Return the (x, y) coordinate for the center point of the cell that contains the specified text.  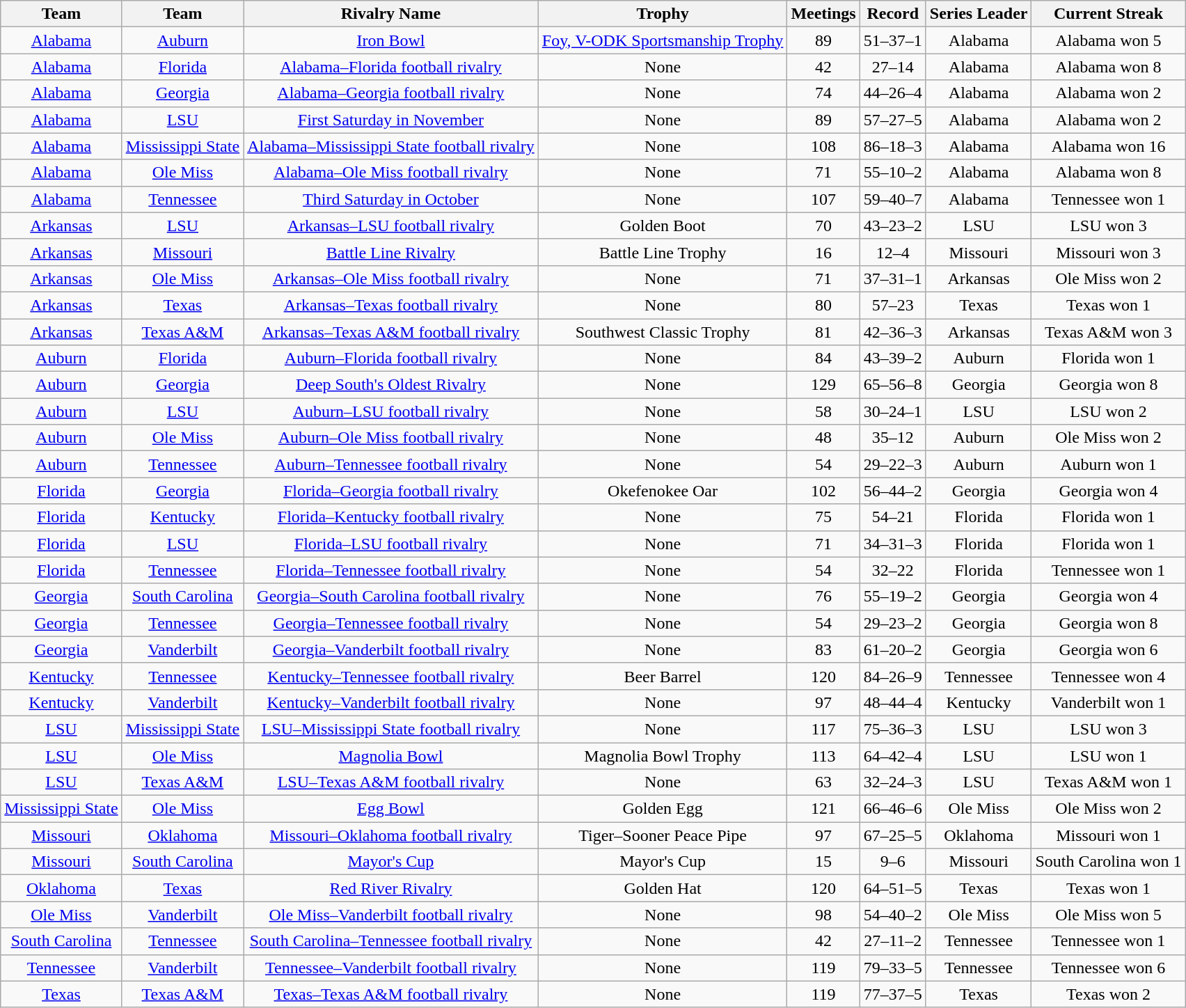
South Carolina won 1 (1108, 862)
58 (823, 411)
Florida–Georgia football rivalry (391, 491)
Texas A&M won 1 (1108, 782)
Record (892, 14)
79–33–5 (892, 968)
Auburn–Tennessee football rivalry (391, 464)
Egg Bowl (391, 809)
Tiger–Sooner Peace Pipe (663, 835)
55–10–2 (892, 173)
Georgia–Tennessee football rivalry (391, 623)
29–23–2 (892, 623)
Alabama–Mississippi State football rivalry (391, 146)
LSU–Mississippi State football rivalry (391, 729)
61–20–2 (892, 649)
32–22 (892, 570)
Georgia won 6 (1108, 649)
Tennessee–Vanderbilt football rivalry (391, 968)
Auburn won 1 (1108, 464)
44–26–4 (892, 93)
Kentucky–Vanderbilt football rivalry (391, 702)
Vanderbilt won 1 (1108, 702)
Arkansas–Texas A&M football rivalry (391, 332)
Magnolia Bowl (391, 755)
Alabama won 5 (1108, 40)
Battle Line Rivalry (391, 252)
Georgia–Vanderbilt football rivalry (391, 649)
65–56–8 (892, 385)
83 (823, 649)
Golden Boot (663, 226)
Missouri–Oklahoma football rivalry (391, 835)
Missouri won 3 (1108, 252)
76 (823, 597)
84–26–9 (892, 676)
Missouri won 1 (1108, 835)
Magnolia Bowl Trophy (663, 755)
75 (823, 517)
Alabama–Florida football rivalry (391, 67)
80 (823, 305)
Alabama–Georgia football rivalry (391, 93)
Trophy (663, 14)
Alabama won 16 (1108, 146)
Southwest Classic Trophy (663, 332)
South Carolina–Tennessee football rivalry (391, 941)
Auburn–Florida football rivalry (391, 359)
129 (823, 385)
63 (823, 782)
Auburn–Ole Miss football rivalry (391, 438)
42–36–3 (892, 332)
Ole Miss–Vanderbilt football rivalry (391, 915)
Okefenokee Oar (663, 491)
Florida–Kentucky football rivalry (391, 517)
Iron Bowl (391, 40)
Foy, V-ODK Sportsmanship Trophy (663, 40)
37–31–1 (892, 278)
27–11–2 (892, 941)
Texas won 2 (1108, 994)
66–46–6 (892, 809)
Georgia–South Carolina football rivalry (391, 597)
102 (823, 491)
Tennessee won 4 (1108, 676)
43–39–2 (892, 359)
56–44–2 (892, 491)
Series Leader (979, 14)
55–19–2 (892, 597)
64–51–5 (892, 888)
27–14 (892, 67)
Alabama–Ole Miss football rivalry (391, 173)
Auburn–LSU football rivalry (391, 411)
86–18–3 (892, 146)
57–27–5 (892, 120)
Tennessee won 6 (1108, 968)
Kentucky–Tennessee football rivalry (391, 676)
121 (823, 809)
48–44–4 (892, 702)
75–36–3 (892, 729)
Rivalry Name (391, 14)
Arkansas–Ole Miss football rivalry (391, 278)
29–22–3 (892, 464)
12–4 (892, 252)
9–6 (892, 862)
LSU won 1 (1108, 755)
Meetings (823, 14)
First Saturday in November (391, 120)
51–37–1 (892, 40)
Florida–Tennessee football rivalry (391, 570)
35–12 (892, 438)
67–25–5 (892, 835)
107 (823, 199)
LSU–Texas A&M football rivalry (391, 782)
54–40–2 (892, 915)
117 (823, 729)
Deep South's Oldest Rivalry (391, 385)
70 (823, 226)
113 (823, 755)
30–24–1 (892, 411)
Red River Rivalry (391, 888)
Arkansas–Texas football rivalry (391, 305)
108 (823, 146)
48 (823, 438)
Beer Barrel (663, 676)
15 (823, 862)
74 (823, 93)
16 (823, 252)
54–21 (892, 517)
Battle Line Trophy (663, 252)
Current Streak (1108, 14)
Ole Miss won 5 (1108, 915)
Third Saturday in October (391, 199)
LSU won 2 (1108, 411)
64–42–4 (892, 755)
77–37–5 (892, 994)
Golden Hat (663, 888)
43–23–2 (892, 226)
32–24–3 (892, 782)
57–23 (892, 305)
34–31–3 (892, 544)
84 (823, 359)
Golden Egg (663, 809)
Florida–LSU football rivalry (391, 544)
Texas–Texas A&M football rivalry (391, 994)
98 (823, 915)
Texas A&M won 3 (1108, 332)
59–40–7 (892, 199)
81 (823, 332)
Arkansas–LSU football rivalry (391, 226)
